For the text-containing cell, return its midpoint in (x, y) coordinate format. 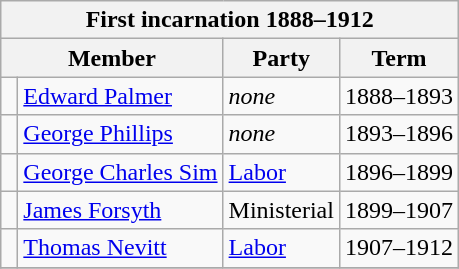
1899–1907 (398, 210)
George Phillips (120, 134)
George Charles Sim (120, 172)
Member (112, 58)
1893–1896 (398, 134)
Party (281, 58)
1888–1893 (398, 96)
Edward Palmer (120, 96)
1907–1912 (398, 248)
Thomas Nevitt (120, 248)
First incarnation 1888–1912 (230, 20)
Term (398, 58)
1896–1899 (398, 172)
James Forsyth (120, 210)
Ministerial (281, 210)
